Locate the cell with the specified text and output its (x, y) center coordinate. 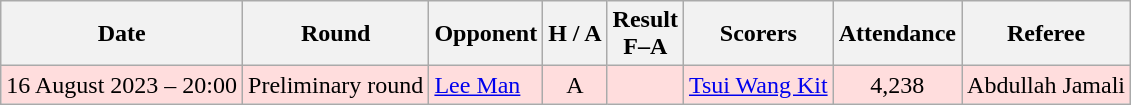
Scorers (758, 34)
Preliminary round (336, 85)
Date (122, 34)
H / A (575, 34)
Referee (1046, 34)
4,238 (897, 85)
Lee Man (486, 85)
Opponent (486, 34)
16 August 2023 – 20:00 (122, 85)
A (575, 85)
Tsui Wang Kit (758, 85)
ResultF–A (645, 34)
Round (336, 34)
Attendance (897, 34)
Abdullah Jamali (1046, 85)
